Pinpoint the cell where the given text exists, returning its (X, Y) midpoint coordinate. 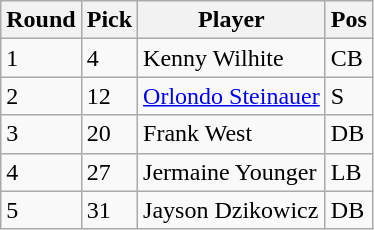
3 (41, 134)
Player (232, 20)
CB (348, 58)
Jayson Dzikowicz (232, 210)
1 (41, 58)
Kenny Wilhite (232, 58)
31 (109, 210)
5 (41, 210)
27 (109, 172)
S (348, 96)
Round (41, 20)
Jermaine Younger (232, 172)
12 (109, 96)
20 (109, 134)
2 (41, 96)
LB (348, 172)
Frank West (232, 134)
Orlondo Steinauer (232, 96)
Pos (348, 20)
Pick (109, 20)
